Detect which cell encompasses the target text, then output its (x, y) center coordinate. 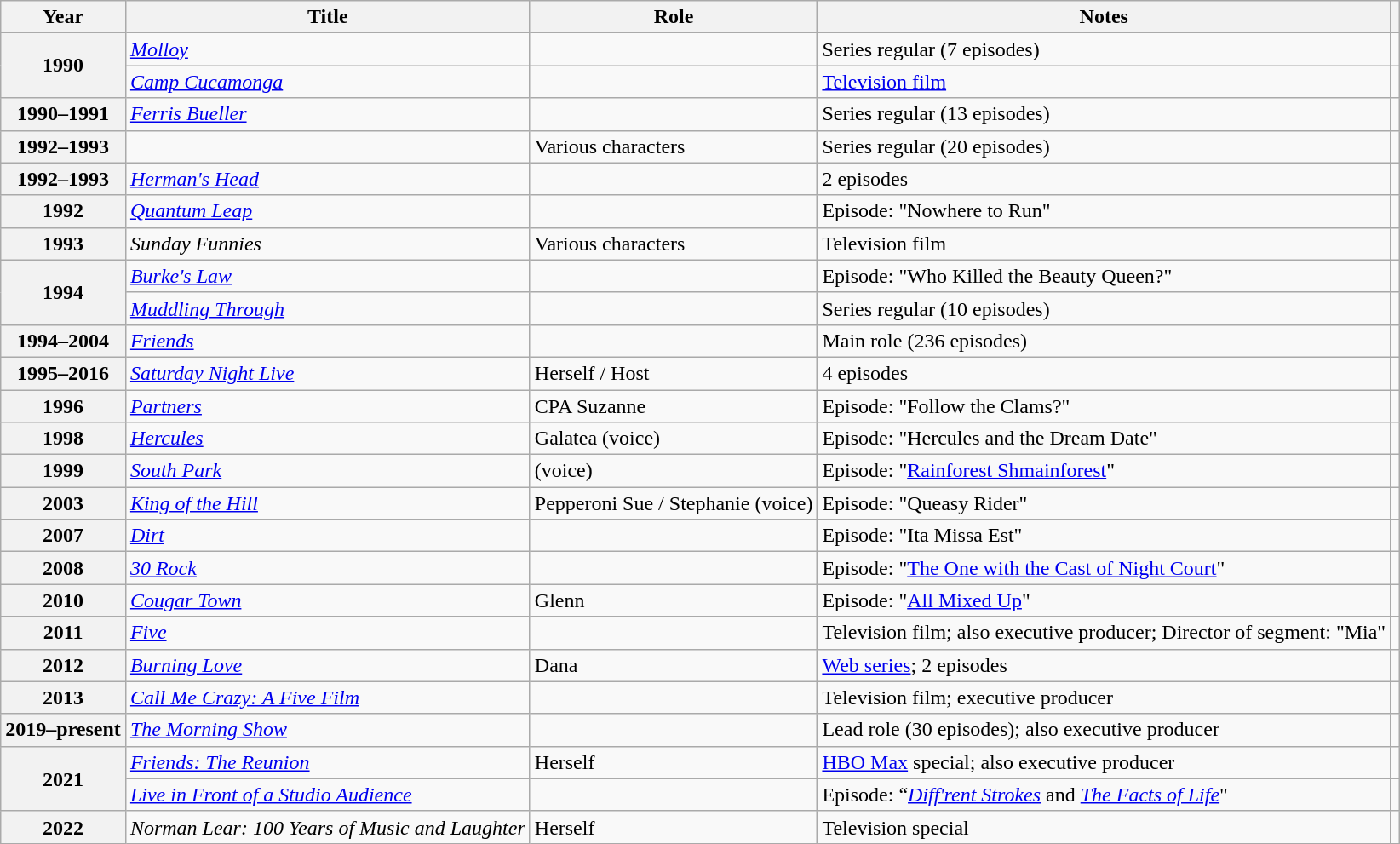
Television film; executive producer (1104, 698)
Notes (1104, 17)
Series regular (20 episodes) (1104, 146)
Web series; 2 episodes (1104, 665)
Sunday Funnies (327, 244)
1999 (63, 471)
Episode: “Diff'rent Strokes and The Facts of Life" (1104, 795)
Herman's Head (327, 179)
HBO Max special; also executive producer (1104, 762)
Galatea (voice) (674, 439)
Title (327, 17)
Lead role (30 episodes); also executive producer (1104, 730)
Year (63, 17)
2011 (63, 633)
30 Rock (327, 568)
2008 (63, 568)
2007 (63, 536)
Episode: "Who Killed the Beauty Queen?" (1104, 276)
Episode: "Nowhere to Run" (1104, 211)
Quantum Leap (327, 211)
Television film; also executive producer; Director of segment: "Mia" (1104, 633)
Molloy (327, 49)
Herself / Host (674, 373)
(voice) (674, 471)
Episode: "The One with the Cast of Night Court" (1104, 568)
King of the Hill (327, 503)
CPA Suzanne (674, 406)
Role (674, 17)
1993 (63, 244)
1990 (63, 66)
2010 (63, 600)
Glenn (674, 600)
Television special (1104, 827)
Hercules (327, 439)
Friends: The Reunion (327, 762)
Episode: "Ita Missa Est" (1104, 536)
Saturday Night Live (327, 373)
Five (327, 633)
Live in Front of a Studio Audience (327, 795)
Burning Love (327, 665)
2022 (63, 827)
2019–present (63, 730)
Series regular (10 episodes) (1104, 308)
1994–2004 (63, 341)
Episode: "Hercules and the Dream Date" (1104, 439)
1992 (63, 211)
Series regular (13 episodes) (1104, 114)
Dirt (327, 536)
2 episodes (1104, 179)
1998 (63, 439)
Episode: "Queasy Rider" (1104, 503)
The Morning Show (327, 730)
Episode: "Follow the Clams?" (1104, 406)
1996 (63, 406)
2003 (63, 503)
Partners (327, 406)
Episode: "Rainforest Shmainforest" (1104, 471)
4 episodes (1104, 373)
Cougar Town (327, 600)
1994 (63, 292)
Series regular (7 episodes) (1104, 49)
Burke's Law (327, 276)
Camp Cucamonga (327, 82)
Friends (327, 341)
2021 (63, 778)
Norman Lear: 100 Years of Music and Laughter (327, 827)
Dana (674, 665)
Ferris Bueller (327, 114)
Muddling Through (327, 308)
Pepperoni Sue / Stephanie (voice) (674, 503)
South Park (327, 471)
1990–1991 (63, 114)
2013 (63, 698)
Main role (236 episodes) (1104, 341)
2012 (63, 665)
Call Me Crazy: A Five Film (327, 698)
Episode: "All Mixed Up" (1104, 600)
1995–2016 (63, 373)
